Determine the (x, y) coordinate at the center of the cell enclosing the given text.  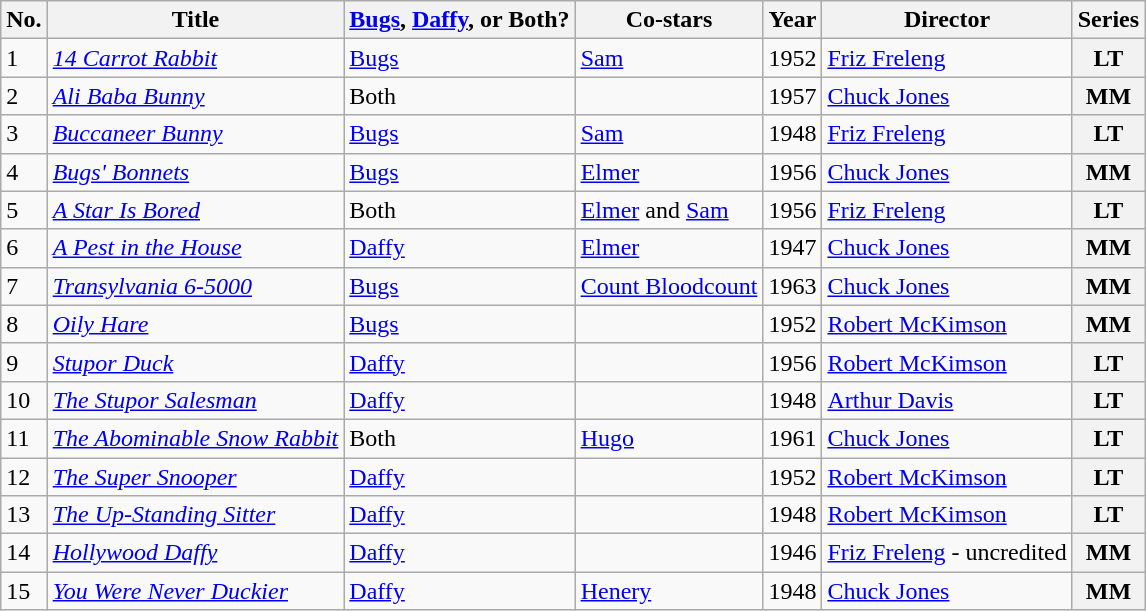
1961 (792, 438)
Director (947, 20)
The Stupor Salesman (196, 400)
14 (24, 553)
4 (24, 172)
Year (792, 20)
Series (1108, 20)
Co-stars (669, 20)
Henery (669, 591)
Transylvania 6-5000 (196, 286)
7 (24, 286)
10 (24, 400)
A Star Is Bored (196, 210)
12 (24, 477)
Hugo (669, 438)
14 Carrot Rabbit (196, 58)
13 (24, 515)
9 (24, 362)
15 (24, 591)
1946 (792, 553)
1957 (792, 96)
No. (24, 20)
Elmer and Sam (669, 210)
1947 (792, 248)
Title (196, 20)
Bugs' Bonnets (196, 172)
Arthur Davis (947, 400)
The Super Snooper (196, 477)
11 (24, 438)
5 (24, 210)
3 (24, 134)
Bugs, Daffy, or Both? (460, 20)
8 (24, 324)
Buccaneer Bunny (196, 134)
The Abominable Snow Rabbit (196, 438)
You Were Never Duckier (196, 591)
2 (24, 96)
Stupor Duck (196, 362)
1963 (792, 286)
6 (24, 248)
Count Bloodcount (669, 286)
Friz Freleng - uncredited (947, 553)
The Up-Standing Sitter (196, 515)
Hollywood Daffy (196, 553)
1 (24, 58)
Oily Hare (196, 324)
Ali Baba Bunny (196, 96)
A Pest in the House (196, 248)
